Provide the [X, Y] coordinate of the cell's center where the given text is located.  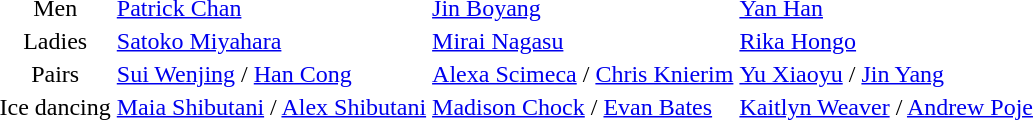
Alexa Scimeca / Chris Knierim [583, 74]
Sui Wenjing / Han Cong [271, 74]
Satoko Miyahara [271, 41]
Mirai Nagasu [583, 41]
